Search for the cell housing the specified text and yield its (X, Y) center coordinate. 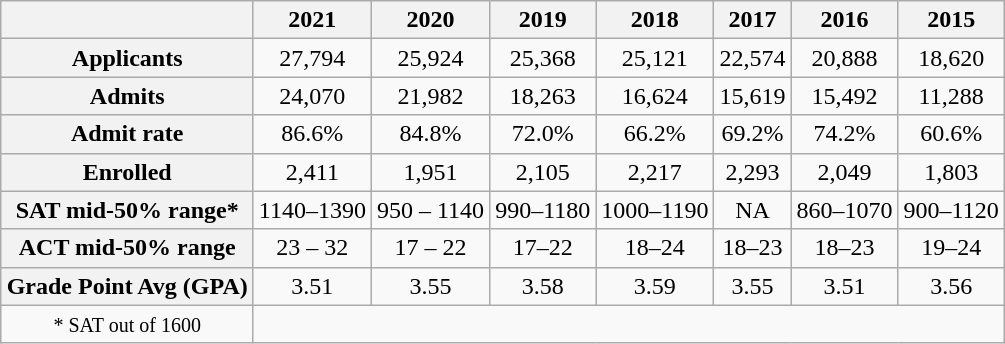
16,624 (655, 96)
18,620 (951, 58)
Grade Point Avg (GPA) (127, 286)
NA (752, 210)
17 – 22 (430, 248)
2018 (655, 20)
86.6% (312, 134)
25,924 (430, 58)
17–22 (543, 248)
2,049 (844, 172)
84.8% (430, 134)
2017 (752, 20)
18,263 (543, 96)
1140–1390 (312, 210)
3.59 (655, 286)
18–24 (655, 248)
2021 (312, 20)
2,105 (543, 172)
SAT mid-50% range* (127, 210)
11,288 (951, 96)
2019 (543, 20)
Admit rate (127, 134)
* SAT out of 1600 (127, 324)
60.6% (951, 134)
2,293 (752, 172)
74.2% (844, 134)
20,888 (844, 58)
2,217 (655, 172)
19–24 (951, 248)
66.2% (655, 134)
950 – 1140 (430, 210)
Enrolled (127, 172)
24,070 (312, 96)
22,574 (752, 58)
2020 (430, 20)
72.0% (543, 134)
23 – 32 (312, 248)
900–1120 (951, 210)
Applicants (127, 58)
1,803 (951, 172)
1000–1190 (655, 210)
Admits (127, 96)
15,619 (752, 96)
69.2% (752, 134)
1,951 (430, 172)
3.58 (543, 286)
2015 (951, 20)
27,794 (312, 58)
21,982 (430, 96)
3.56 (951, 286)
2016 (844, 20)
25,368 (543, 58)
25,121 (655, 58)
15,492 (844, 96)
990–1180 (543, 210)
ACT mid-50% range (127, 248)
2,411 (312, 172)
860–1070 (844, 210)
